Return [x, y] of the center of cell containing provided text 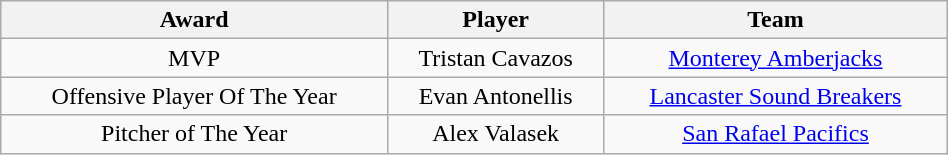
Pitcher of The Year [194, 134]
Award [194, 20]
Evan Antonellis [496, 96]
Offensive Player Of The Year [194, 96]
Team [776, 20]
Lancaster Sound Breakers [776, 96]
San Rafael Pacifics [776, 134]
Player [496, 20]
Tristan Cavazos [496, 58]
Monterey Amberjacks [776, 58]
MVP [194, 58]
Alex Valasek [496, 134]
